Determine the (X, Y) coordinate at the center of the cell enclosing the given text.  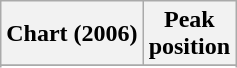
Peakposition (189, 34)
Chart (2006) (72, 34)
